Scan for the cell matching the given text and deliver its [x, y] coordinate at center. 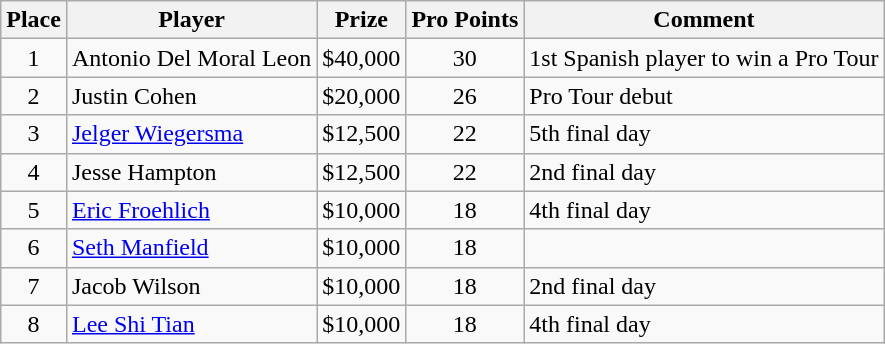
Justin Cohen [191, 96]
Place [34, 20]
8 [34, 324]
Pro Tour debut [704, 96]
Jelger Wiegersma [191, 134]
1 [34, 58]
6 [34, 248]
Prize [362, 20]
3 [34, 134]
Pro Points [465, 20]
Antonio Del Moral Leon [191, 58]
2 [34, 96]
$40,000 [362, 58]
5 [34, 210]
Seth Manfield [191, 248]
5th final day [704, 134]
26 [465, 96]
Player [191, 20]
30 [465, 58]
7 [34, 286]
$20,000 [362, 96]
Lee Shi Tian [191, 324]
1st Spanish player to win a Pro Tour [704, 58]
Jacob Wilson [191, 286]
4 [34, 172]
Eric Froehlich [191, 210]
Jesse Hampton [191, 172]
Comment [704, 20]
